Identify which cell holds the provided text, then report its (x, y) central coordinate. 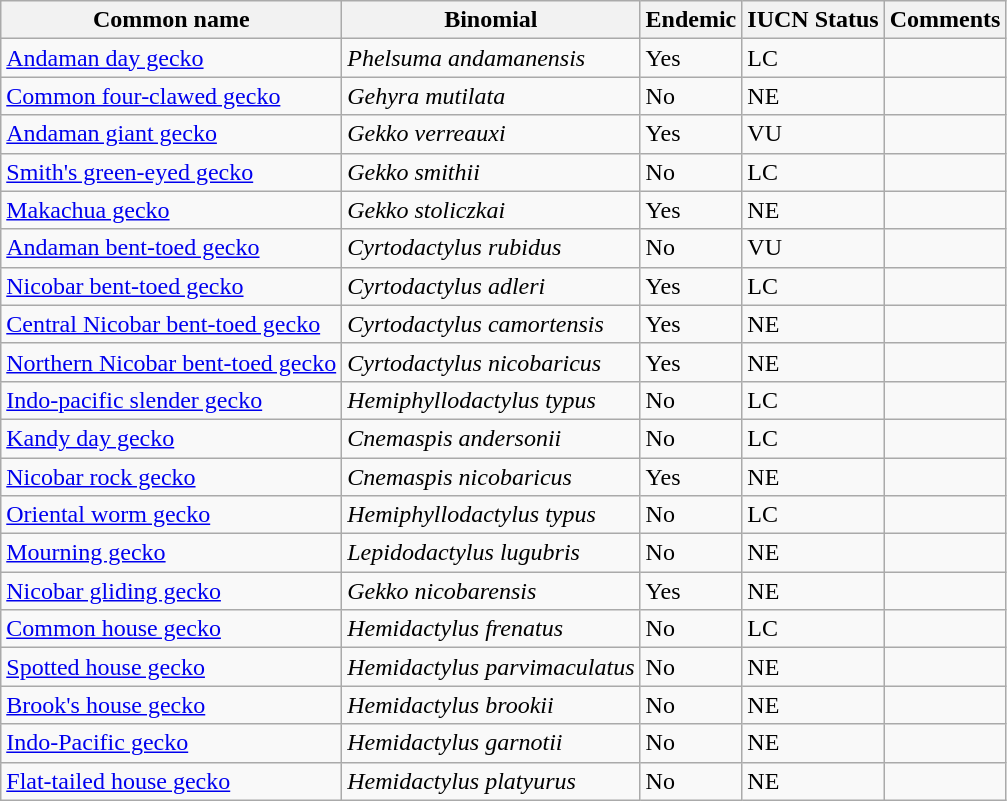
Brook's house gecko (172, 705)
Common four-clawed gecko (172, 96)
Hemidactylus brookii (491, 705)
Northern Nicobar bent-toed gecko (172, 362)
Nicobar bent-toed gecko (172, 286)
Kandy day gecko (172, 438)
Indo-Pacific gecko (172, 743)
Cyrtodactylus adleri (491, 286)
Flat-tailed house gecko (172, 781)
Endemic (691, 20)
Andaman bent-toed gecko (172, 248)
Nicobar rock gecko (172, 477)
Makachua gecko (172, 210)
Nicobar gliding gecko (172, 591)
Cnemaspis andersonii (491, 438)
Central Nicobar bent-toed gecko (172, 324)
Indo-pacific slender gecko (172, 400)
Andaman day gecko (172, 58)
Andaman giant gecko (172, 134)
Spotted house gecko (172, 667)
Gekko stoliczkai (491, 210)
Smith's green-eyed gecko (172, 172)
Hemidactylus frenatus (491, 629)
Cyrtodactylus nicobaricus (491, 362)
Oriental worm gecko (172, 515)
Gekko smithii (491, 172)
Hemidactylus garnotii (491, 743)
Comments (945, 20)
Hemidactylus platyurus (491, 781)
Gekko verreauxi (491, 134)
Phelsuma andamanensis (491, 58)
Gehyra mutilata (491, 96)
Common name (172, 20)
Cyrtodactylus rubidus (491, 248)
Lepidodactylus lugubris (491, 553)
Hemidactylus parvimaculatus (491, 667)
Cnemaspis nicobaricus (491, 477)
Binomial (491, 20)
Common house gecko (172, 629)
Cyrtodactylus camortensis (491, 324)
IUCN Status (813, 20)
Gekko nicobarensis (491, 591)
Mourning gecko (172, 553)
